Provide the [x, y] coordinate of the cell's center where the given text is located.  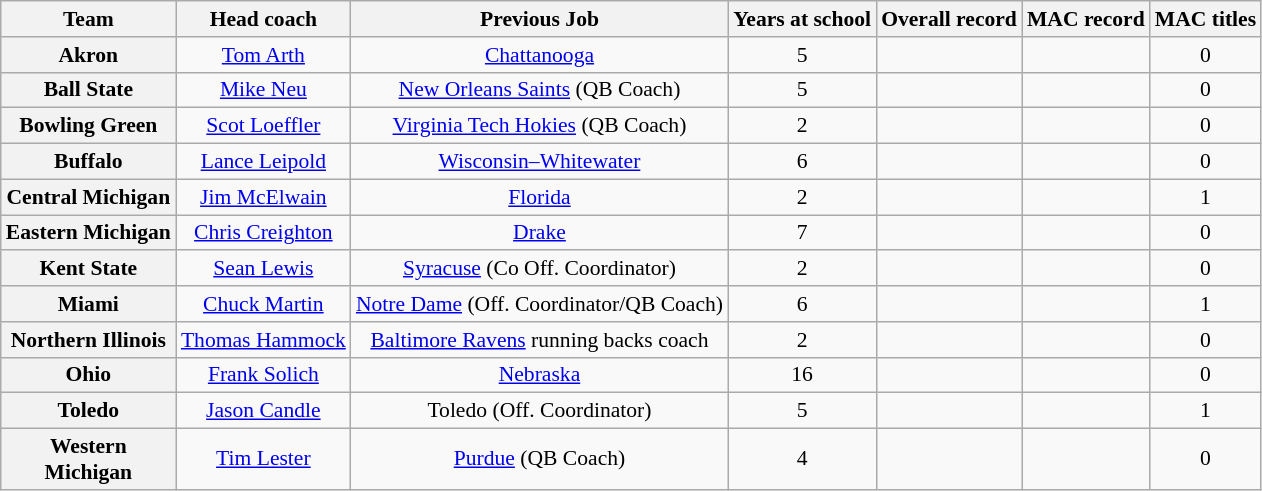
Frank Solich [264, 375]
Head coach [264, 19]
Years at school [802, 19]
Notre Dame (Off. Coordinator/QB Coach) [540, 304]
Previous Job [540, 19]
Thomas Hammock [264, 340]
Baltimore Ravens running backs coach [540, 340]
Chuck Martin [264, 304]
7 [802, 233]
Eastern Michigan [88, 233]
Wisconsin–Whitewater [540, 162]
Kent State [88, 269]
Jim McElwain [264, 197]
MAC titles [1206, 19]
Tom Arth [264, 55]
Northern Illinois [88, 340]
Toledo (Off. Coordinator) [540, 411]
Central Michigan [88, 197]
Jason Candle [264, 411]
Team [88, 19]
Purdue (QB Coach) [540, 460]
Chris Creighton [264, 233]
Miami [88, 304]
Drake [540, 233]
Buffalo [88, 162]
Scot Loeffler [264, 126]
New Orleans Saints (QB Coach) [540, 90]
Tim Lester [264, 460]
16 [802, 375]
Toledo [88, 411]
4 [802, 460]
Syracuse (Co Off. Coordinator) [540, 269]
Chattanooga [540, 55]
Sean Lewis [264, 269]
Mike Neu [264, 90]
Lance Leipold [264, 162]
MAC record [1086, 19]
Ohio [88, 375]
Virginia Tech Hokies (QB Coach) [540, 126]
Florida [540, 197]
Overall record [949, 19]
Bowling Green [88, 126]
Nebraska [540, 375]
Ball State [88, 90]
Akron [88, 55]
Western Michigan [88, 460]
